Provide the (x, y) coordinate of the cell's center where the given text is located.  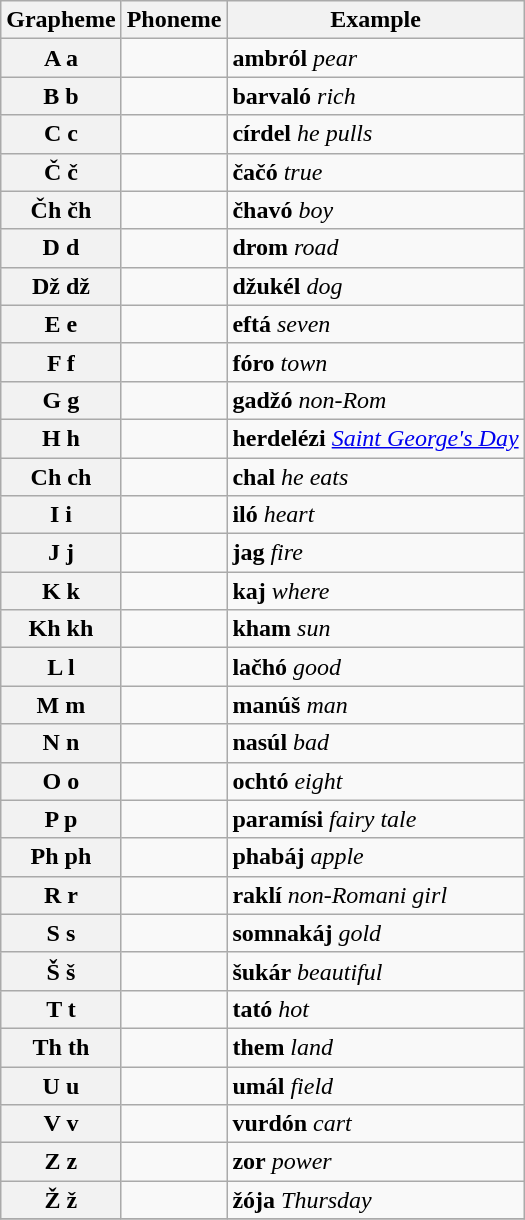
S s (61, 933)
vurdón cart (376, 1124)
Ph ph (61, 857)
iló heart (376, 515)
žója Thursday (376, 1200)
B b (61, 96)
Kh kh (61, 629)
Z z (61, 1162)
somnakáj gold (376, 933)
M m (61, 705)
Čh čh (61, 210)
U u (61, 1085)
N n (61, 743)
L l (61, 667)
Phoneme (174, 20)
Ch ch (61, 477)
R r (61, 895)
P p (61, 819)
chal he eats (376, 477)
H h (61, 438)
O o (61, 781)
fóro town (376, 362)
paramísi fairy tale (376, 819)
Example (376, 20)
herdelézi Saint George's Day (376, 438)
Ž ž (61, 1200)
kaj where (376, 591)
kham sun (376, 629)
raklí non-Romani girl (376, 895)
T t (61, 1009)
ambról pear (376, 58)
F f (61, 362)
ochtó eight (376, 781)
Grapheme (61, 20)
lačhó good (376, 667)
círdel he pulls (376, 134)
phabáj apple (376, 857)
gadžó non-Rom (376, 400)
manúš man (376, 705)
eftá seven (376, 324)
Th th (61, 1047)
barvaló rich (376, 96)
A a (61, 58)
čačó true (376, 172)
them land (376, 1047)
E e (61, 324)
Š š (61, 971)
drom road (376, 248)
zor power (376, 1162)
D d (61, 248)
C c (61, 134)
nasúl bad (376, 743)
G g (61, 400)
čhavó boy (376, 210)
džukél dog (376, 286)
umál field (376, 1085)
jag fire (376, 553)
I i (61, 515)
K k (61, 591)
Dž dž (61, 286)
J j (61, 553)
Č č (61, 172)
šukár beautiful (376, 971)
V v (61, 1124)
tató hot (376, 1009)
